Detect which cell encompasses the target text, then output its [X, Y] center coordinate. 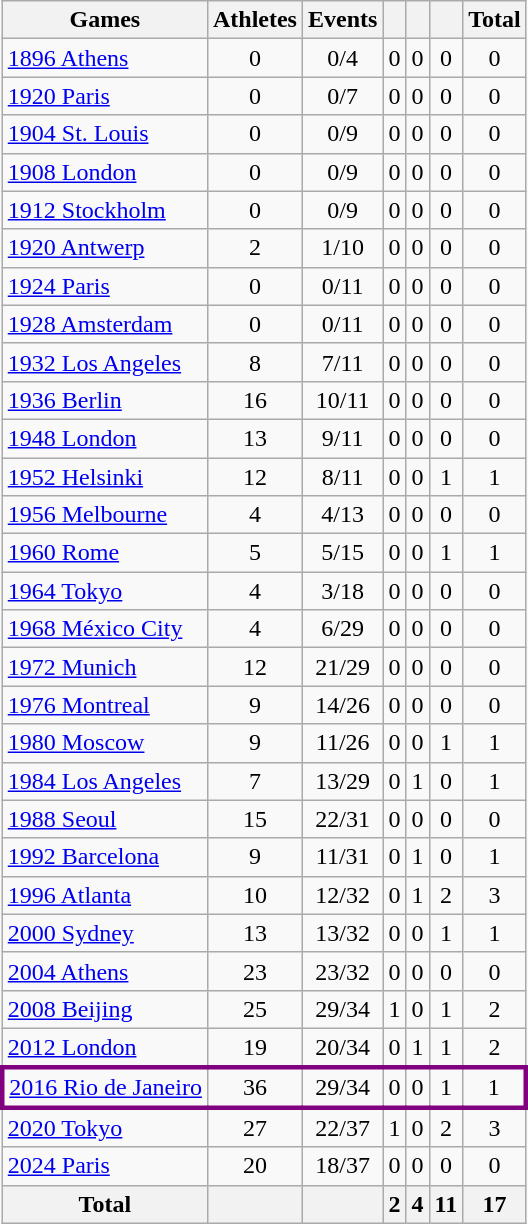
22/37 [342, 1128]
6/29 [342, 629]
1972 Munich [104, 667]
1988 Seoul [104, 819]
1924 Paris [104, 286]
36 [254, 1086]
0/7 [342, 96]
1952 Helsinki [104, 477]
1920 Paris [104, 96]
8/11 [342, 477]
2020 Tokyo [104, 1128]
1960 Rome [104, 553]
1964 Tokyo [104, 591]
20/34 [342, 1047]
1996 Atlanta [104, 895]
1904 St. Louis [104, 134]
Games [104, 20]
1936 Berlin [104, 400]
1896 Athens [104, 58]
1976 Montreal [104, 705]
16 [254, 400]
7/11 [342, 362]
10 [254, 895]
1968 México City [104, 629]
Events [342, 20]
13/29 [342, 781]
1992 Barcelona [104, 857]
8 [254, 362]
17 [495, 1204]
20 [254, 1166]
0/4 [342, 58]
1912 Stockholm [104, 210]
2012 London [104, 1047]
23/32 [342, 971]
13/32 [342, 933]
19 [254, 1047]
7 [254, 781]
11/26 [342, 743]
23 [254, 971]
5/15 [342, 553]
2004 Athens [104, 971]
15 [254, 819]
12/32 [342, 895]
2024 Paris [104, 1166]
1984 Los Angeles [104, 781]
18/37 [342, 1166]
11 [446, 1204]
3/18 [342, 591]
14/26 [342, 705]
25 [254, 1009]
9/11 [342, 438]
1908 London [104, 172]
1932 Los Angeles [104, 362]
10/11 [342, 400]
1956 Melbourne [104, 515]
1/10 [342, 248]
2016 Rio de Janeiro [104, 1086]
21/29 [342, 667]
4/13 [342, 515]
1948 London [104, 438]
2000 Sydney [104, 933]
Athletes [254, 20]
2008 Beijing [104, 1009]
1928 Amsterdam [104, 324]
1920 Antwerp [104, 248]
11/31 [342, 857]
5 [254, 553]
27 [254, 1128]
22/31 [342, 819]
1980 Moscow [104, 743]
